Identify which cell holds the provided text, then report its (X, Y) central coordinate. 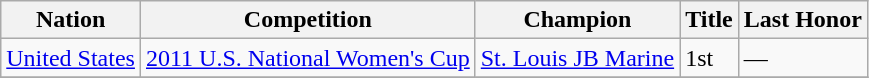
Champion (577, 20)
Competition (308, 20)
St. Louis JB Marine (577, 58)
— (802, 58)
2011 U.S. National Women's Cup (308, 58)
Last Honor (802, 20)
Nation (71, 20)
Title (710, 20)
1st (710, 58)
United States (71, 58)
